Identify which cell holds the provided text, then report its [X, Y] central coordinate. 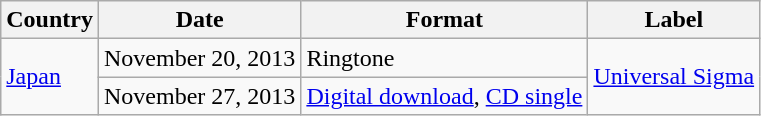
Ringtone [444, 58]
Label [674, 20]
November 27, 2013 [199, 96]
Country [50, 20]
Universal Sigma [674, 77]
November 20, 2013 [199, 58]
Japan [50, 77]
Digital download, CD single [444, 96]
Format [444, 20]
Date [199, 20]
